Locate the cell with the specified text and output its [X, Y] center coordinate. 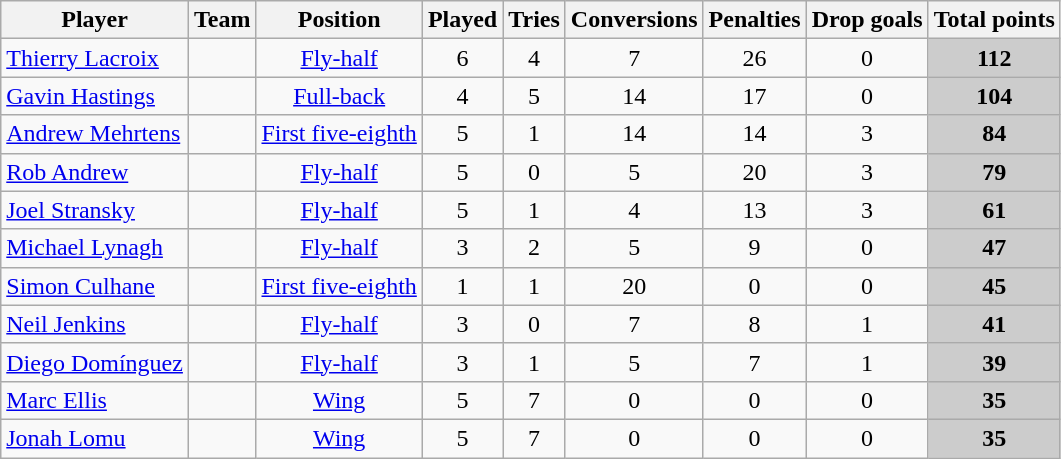
84 [994, 134]
Player [95, 20]
Neil Jenkins [95, 324]
Andrew Mehrtens [95, 134]
39 [994, 362]
Joel Stransky [95, 210]
41 [994, 324]
112 [994, 58]
47 [994, 248]
45 [994, 286]
17 [754, 96]
Michael Lynagh [95, 248]
Played [462, 20]
8 [754, 324]
Position [339, 20]
13 [754, 210]
9 [754, 248]
Full-back [339, 96]
Gavin Hastings [95, 96]
26 [754, 58]
Drop goals [867, 20]
79 [994, 172]
Total points [994, 20]
Tries [534, 20]
Marc Ellis [95, 400]
6 [462, 58]
Conversions [634, 20]
Jonah Lomu [95, 438]
Diego Domínguez [95, 362]
2 [534, 248]
Team [222, 20]
Rob Andrew [95, 172]
Thierry Lacroix [95, 58]
104 [994, 96]
Simon Culhane [95, 286]
61 [994, 210]
Penalties [754, 20]
